Return the [x, y] coordinate for the center point of the cell that contains the specified text.  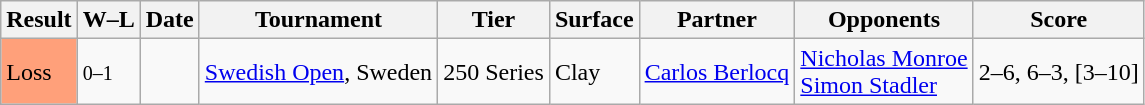
Date [170, 20]
Score [1058, 20]
Opponents [884, 20]
0–1 [108, 72]
Surface [594, 20]
Partner [717, 20]
250 Series [494, 72]
Result [39, 20]
2–6, 6–3, [3–10] [1058, 72]
Tournament [318, 20]
Nicholas Monroe Simon Stadler [884, 72]
Clay [594, 72]
W–L [108, 20]
Swedish Open, Sweden [318, 72]
Tier [494, 20]
Carlos Berlocq [717, 72]
Loss [39, 72]
